Identify which cell holds the provided text, then report its [X, Y] central coordinate. 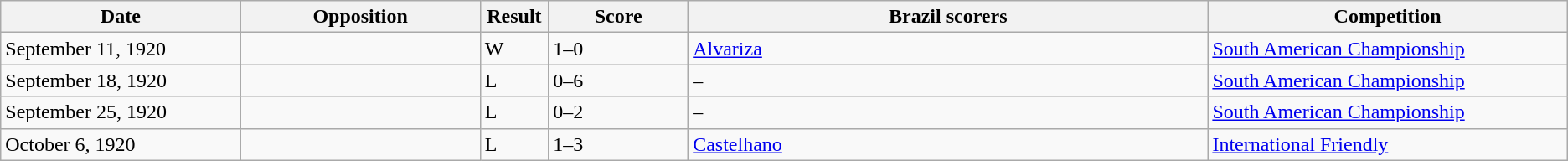
Date [121, 17]
Castelhano [948, 144]
0–2 [618, 112]
October 6, 1920 [121, 144]
September 25, 1920 [121, 112]
Opposition [360, 17]
Score [618, 17]
0–6 [618, 80]
International Friendly [1387, 144]
W [514, 49]
1–3 [618, 144]
Competition [1387, 17]
Alvariza [948, 49]
September 18, 1920 [121, 80]
Brazil scorers [948, 17]
September 11, 1920 [121, 49]
1–0 [618, 49]
Result [514, 17]
